Output the [X, Y] coordinate of the center of the cell containing the given text.  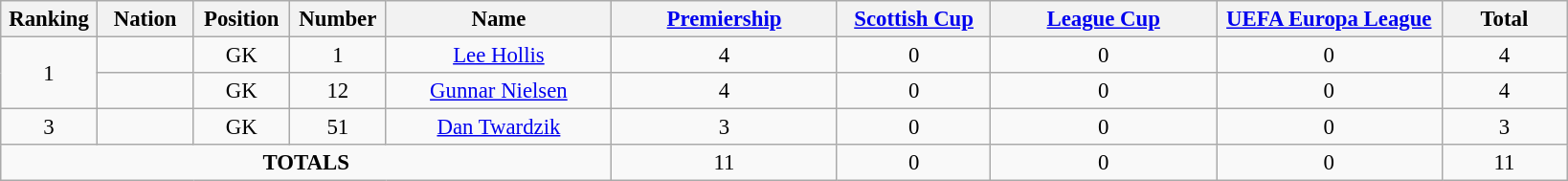
Total [1505, 19]
Dan Twardzik [499, 127]
UEFA Europa League [1329, 19]
51 [339, 127]
Nation [146, 19]
Gunnar Nielsen [499, 91]
12 [339, 91]
Name [499, 19]
Ranking [50, 19]
Premiership [725, 19]
TOTALS [306, 163]
Scottish Cup [913, 19]
Lee Hollis [499, 56]
League Cup [1104, 19]
Position [241, 19]
Number [339, 19]
